Extract the (X, Y) coordinate from the center of the cell holding the provided text.  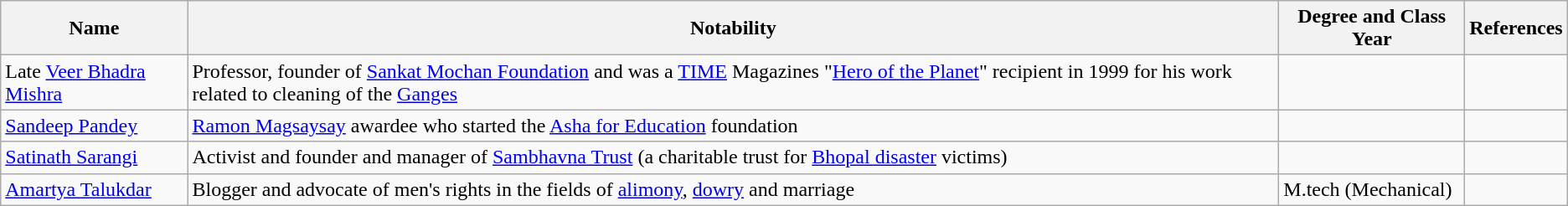
Ramon Magsaysay awardee who started the Asha for Education foundation (734, 126)
Blogger and advocate of men's rights in the fields of alimony, dowry and marriage (734, 189)
Late Veer Bhadra Mishra (94, 82)
Satinath Sarangi (94, 157)
Sandeep Pandey (94, 126)
M.tech (Mechanical) (1372, 189)
Activist and founder and manager of Sambhavna Trust (a charitable trust for Bhopal disaster victims) (734, 157)
Degree and Class Year (1372, 28)
Notability (734, 28)
Name (94, 28)
Amartya Talukdar (94, 189)
References (1516, 28)
